Return the (X, Y) coordinate for the center point of the cell that contains the specified text.  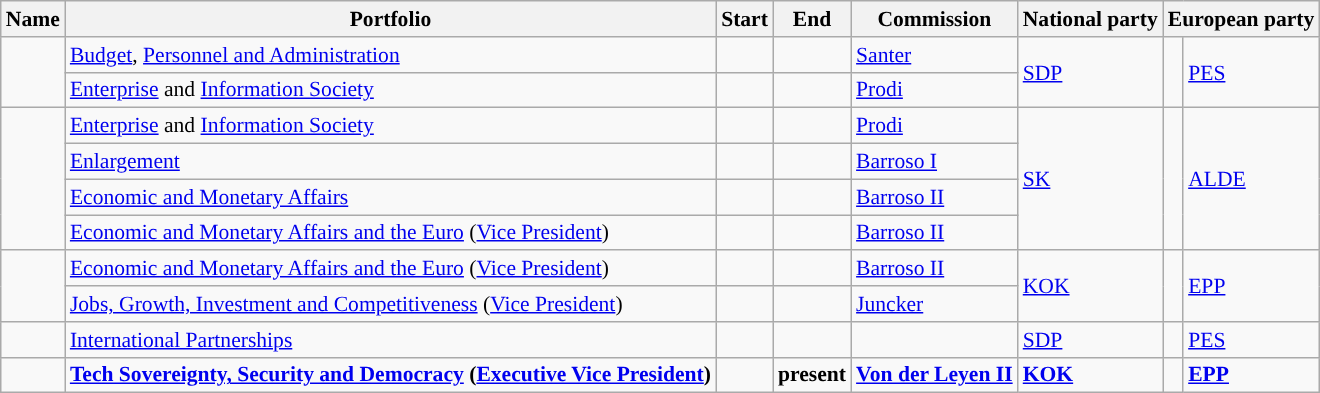
International Partnerships (390, 340)
present (812, 375)
SK (1090, 179)
Tech Sovereignty, Security and Democracy (Executive Vice President) (390, 375)
Economic and Monetary Affairs (390, 197)
ALDE (1251, 179)
End (812, 19)
Juncker (934, 304)
European party (1242, 19)
Commission (934, 19)
Portfolio (390, 19)
Jobs, Growth, Investment and Competitiveness (Vice President) (390, 304)
National party (1090, 19)
Von der Leyen II (934, 375)
Start (744, 19)
Budget, Personnel and Administration (390, 55)
Name (33, 19)
Barroso I (934, 162)
Enlargement (390, 162)
Santer (934, 55)
